Capture the cell that displays the provided text and extract its (x, y) central coordinate. 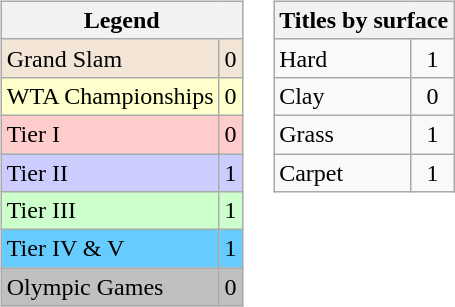
Tier III (110, 211)
Grand Slam (110, 58)
Carpet (343, 173)
Tier II (110, 173)
Hard (343, 58)
Grass (343, 134)
Tier I (110, 134)
Olympic Games (110, 287)
Titles by surface (364, 20)
Legend (122, 20)
Clay (343, 96)
Tier IV & V (110, 249)
WTA Championships (110, 96)
